Capture the cell that displays the provided text and extract its [X, Y] central coordinate. 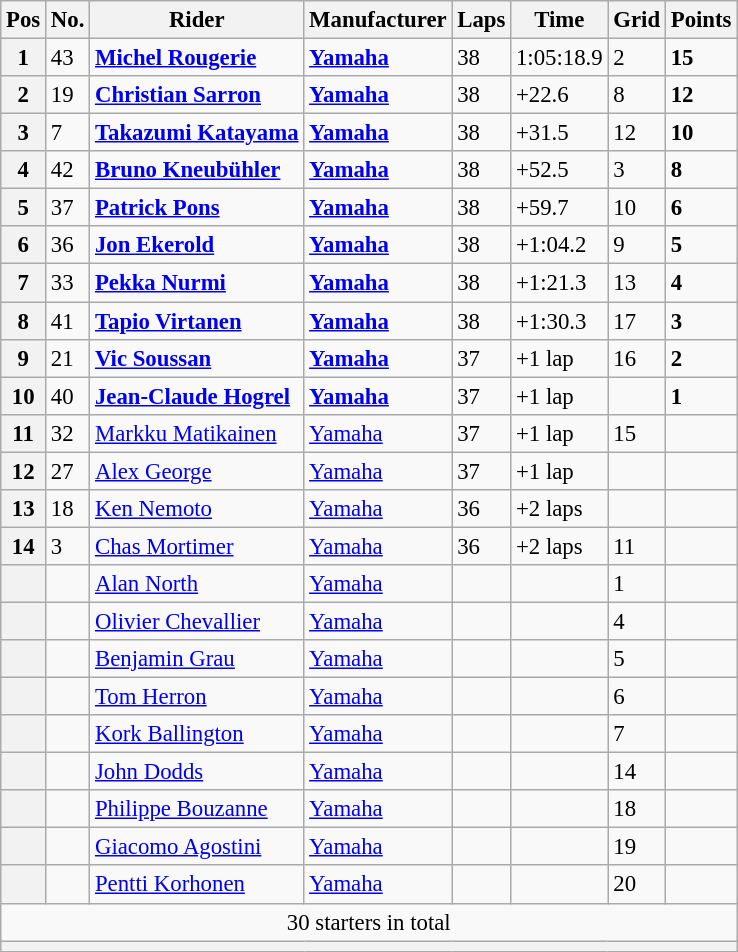
Giacomo Agostini [197, 847]
Jean-Claude Hogrel [197, 396]
42 [68, 170]
+52.5 [560, 170]
Points [700, 20]
1:05:18.9 [560, 58]
Chas Mortimer [197, 546]
27 [68, 471]
32 [68, 433]
Michel Rougerie [197, 58]
Christian Sarron [197, 95]
John Dodds [197, 772]
Bruno Kneubühler [197, 170]
Laps [482, 20]
41 [68, 321]
Pekka Nurmi [197, 283]
+1:21.3 [560, 283]
Tom Herron [197, 697]
Time [560, 20]
40 [68, 396]
+59.7 [560, 208]
Kork Ballington [197, 734]
Alex George [197, 471]
+1:04.2 [560, 245]
Benjamin Grau [197, 659]
Pos [24, 20]
+1:30.3 [560, 321]
Alan North [197, 584]
Vic Soussan [197, 358]
No. [68, 20]
Olivier Chevallier [197, 621]
Ken Nemoto [197, 509]
20 [636, 885]
21 [68, 358]
43 [68, 58]
Rider [197, 20]
Patrick Pons [197, 208]
+22.6 [560, 95]
Tapio Virtanen [197, 321]
Markku Matikainen [197, 433]
Jon Ekerold [197, 245]
17 [636, 321]
+31.5 [560, 133]
30 starters in total [369, 922]
16 [636, 358]
Pentti Korhonen [197, 885]
Takazumi Katayama [197, 133]
Philippe Bouzanne [197, 809]
Grid [636, 20]
33 [68, 283]
Manufacturer [378, 20]
